Locate the cell with the specified text and output its [x, y] center coordinate. 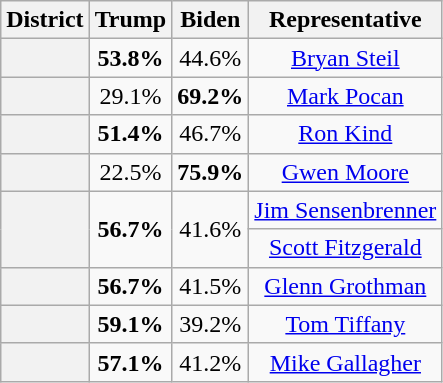
59.1% [130, 324]
Scott Fitzgerald [346, 248]
29.1% [130, 96]
Mark Pocan [346, 96]
Tom Tiffany [346, 324]
Biden [210, 20]
Glenn Grothman [346, 286]
Trump [130, 20]
46.7% [210, 134]
39.2% [210, 324]
Jim Sensenbrenner [346, 210]
Bryan Steil [346, 58]
District [45, 20]
41.6% [210, 229]
53.8% [130, 58]
57.1% [130, 362]
22.5% [130, 172]
51.4% [130, 134]
41.2% [210, 362]
69.2% [210, 96]
Representative [346, 20]
41.5% [210, 286]
Ron Kind [346, 134]
44.6% [210, 58]
Mike Gallagher [346, 362]
Gwen Moore [346, 172]
75.9% [210, 172]
